Determine the (X, Y) coordinate at the center of the cell enclosing the given text.  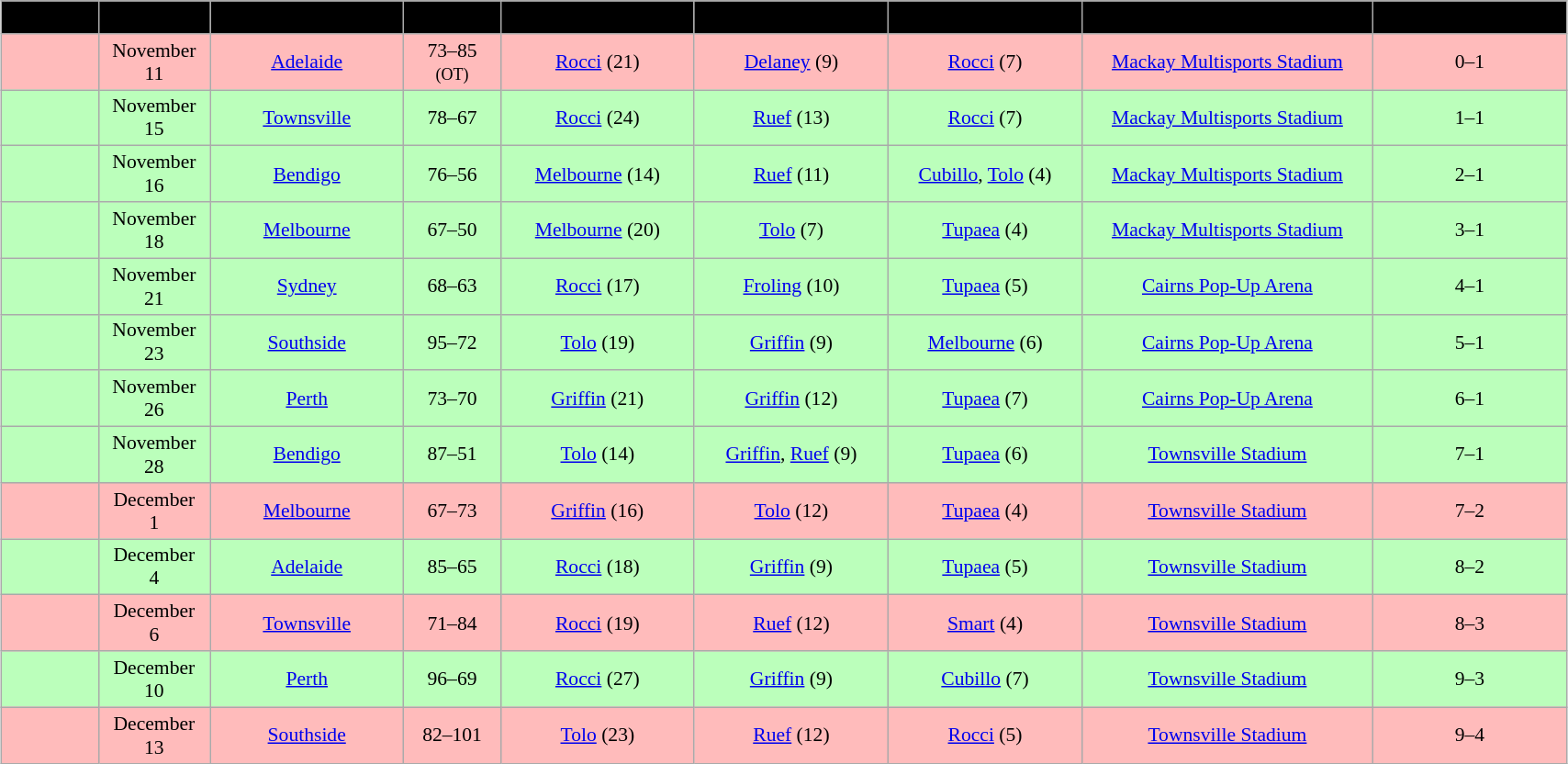
6–1 (1469, 399)
Tolo (12) (791, 511)
71–84 (453, 623)
8–3 (1469, 623)
Froling (10) (791, 286)
85–65 (453, 567)
Tupaea (7) (984, 399)
November 28 (154, 455)
9–3 (1469, 680)
November 11 (154, 62)
Melbourne (20) (597, 230)
November 23 (154, 342)
78–67 (453, 118)
Ruef (13) (791, 118)
Tolo (7) (791, 230)
November 26 (154, 399)
Location (1228, 17)
Griffin (12) (791, 399)
Cubillo (7) (984, 680)
Rocci (17) (597, 286)
95–72 (453, 342)
8–2 (1469, 567)
73–85 (OT) (453, 62)
High points (597, 17)
Melbourne (6) (984, 342)
73–70 (453, 399)
82–101 (453, 735)
76–56 (453, 174)
7–1 (1469, 455)
Tolo (19) (597, 342)
Tolo (14) (597, 455)
Tupaea (6) (984, 455)
68–63 (453, 286)
Griffin (16) (597, 511)
4–1 (1469, 286)
Griffin, Ruef (9) (791, 455)
Smart (4) (984, 623)
Delaney (9) (791, 62)
Rocci (19) (597, 623)
November 18 (154, 230)
Score (453, 17)
December 10 (154, 680)
Game (50, 17)
2–1 (1469, 174)
Griffin (21) (597, 399)
High rebounds (791, 17)
0–1 (1469, 62)
Rocci (24) (597, 118)
November 16 (154, 174)
Rocci (27) (597, 680)
96–69 (453, 680)
Tolo (23) (597, 735)
87–51 (453, 455)
7–2 (1469, 511)
Rocci (21) (597, 62)
December 6 (154, 623)
Cubillo, Tolo (4) (984, 174)
High assists (984, 17)
Ruef (11) (791, 174)
Melbourne (14) (597, 174)
Record (1469, 17)
9–4 (1469, 735)
3–1 (1469, 230)
Rocci (18) (597, 567)
December 1 (154, 511)
67–73 (453, 511)
Rocci (5) (984, 735)
November 15 (154, 118)
December 13 (154, 735)
1–1 (1469, 118)
Team (307, 17)
Sydney (307, 286)
5–1 (1469, 342)
December 4 (154, 567)
November 21 (154, 286)
67–50 (453, 230)
Date (154, 17)
